For the text-containing cell, return its midpoint in (X, Y) coordinate format. 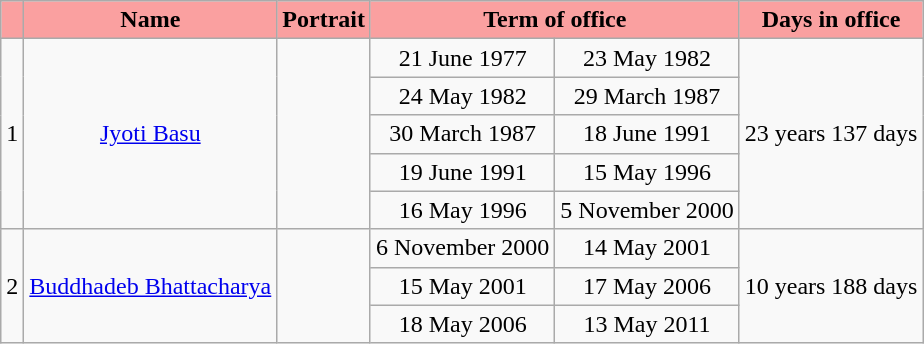
15 May 1996 (647, 172)
30 March 1987 (462, 134)
1 (12, 134)
Portrait (324, 20)
24 May 1982 (462, 96)
15 May 2001 (462, 286)
10 years 188 days (831, 286)
Days in office (831, 20)
18 May 2006 (462, 324)
19 June 1991 (462, 172)
18 June 1991 (647, 134)
29 March 1987 (647, 96)
2 (12, 286)
21 June 1977 (462, 58)
Buddhadeb Bhattacharya (150, 286)
13 May 2011 (647, 324)
5 November 2000 (647, 210)
17 May 2006 (647, 286)
16 May 1996 (462, 210)
Name (150, 20)
23 years 137 days (831, 134)
6 November 2000 (462, 248)
14 May 2001 (647, 248)
23 May 1982 (647, 58)
Jyoti Basu (150, 134)
Term of office (554, 20)
